Return the [x, y] coordinate for the center point of the cell that contains the specified text.  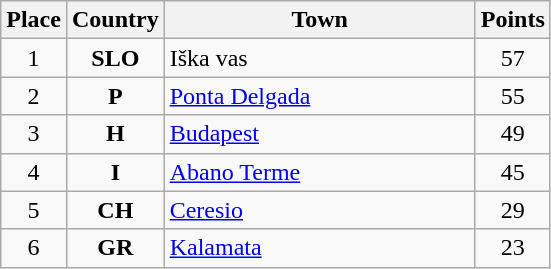
CH [115, 210]
Place [34, 20]
Budapest [320, 134]
55 [512, 96]
3 [34, 134]
1 [34, 58]
I [115, 172]
Points [512, 20]
Ponta Delgada [320, 96]
GR [115, 248]
45 [512, 172]
Abano Terme [320, 172]
Country [115, 20]
Kalamata [320, 248]
H [115, 134]
4 [34, 172]
Iška vas [320, 58]
49 [512, 134]
6 [34, 248]
P [115, 96]
SLO [115, 58]
29 [512, 210]
Town [320, 20]
5 [34, 210]
Ceresio [320, 210]
57 [512, 58]
2 [34, 96]
23 [512, 248]
